Provide the (X, Y) coordinate of the cell's center where the given text is located.  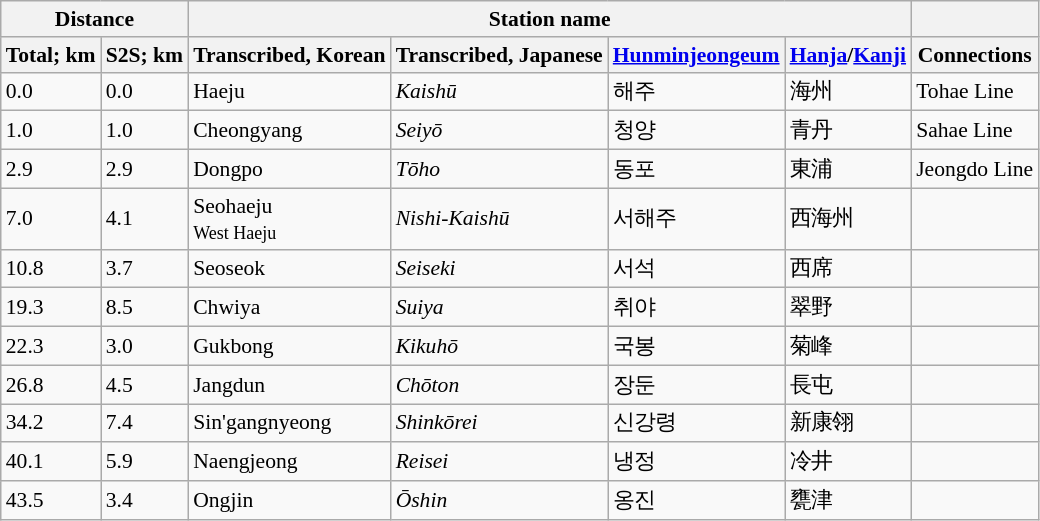
취야 (696, 308)
Distance (94, 19)
해주 (696, 92)
동포 (696, 170)
Chwiya (289, 308)
Sahae Line (974, 130)
Jangdun (289, 384)
3.7 (145, 268)
Tohae Line (974, 92)
26.8 (51, 384)
Seiyō (500, 130)
Chōton (500, 384)
Transcribed, Korean (289, 55)
Total; km (51, 55)
Kaishū (500, 92)
西席 (848, 268)
Dongpo (289, 170)
청양 (696, 130)
冷井 (848, 462)
S2S; km (145, 55)
40.1 (51, 462)
Sin'gangnyeong (289, 424)
10.8 (51, 268)
옹진 (696, 500)
5.9 (145, 462)
3.4 (145, 500)
海州 (848, 92)
장둔 (696, 384)
Suiya (500, 308)
Connections (974, 55)
新康翎 (848, 424)
Seiseki (500, 268)
Ongjin (289, 500)
Seoseok (289, 268)
Haeju (289, 92)
8.5 (145, 308)
Jeongdo Line (974, 170)
Reisei (500, 462)
7.4 (145, 424)
Kikuhō (500, 346)
서해주 (696, 218)
Gukbong (289, 346)
Ōshin (500, 500)
翠野 (848, 308)
Transcribed, Japanese (500, 55)
19.3 (51, 308)
Nishi-Kaishū (500, 218)
菊峰 (848, 346)
青丹 (848, 130)
국봉 (696, 346)
Hunminjeongeum (696, 55)
SeohaejuWest Haeju (289, 218)
甕津 (848, 500)
Cheongyang (289, 130)
Shinkōrei (500, 424)
Tōho (500, 170)
7.0 (51, 218)
냉정 (696, 462)
3.0 (145, 346)
Station name (550, 19)
Hanja/Kanji (848, 55)
4.1 (145, 218)
34.2 (51, 424)
Naengjeong (289, 462)
22.3 (51, 346)
長屯 (848, 384)
서석 (696, 268)
신강령 (696, 424)
西海州 (848, 218)
43.5 (51, 500)
4.5 (145, 384)
東浦 (848, 170)
